Capture the cell that displays the provided text and extract its [x, y] central coordinate. 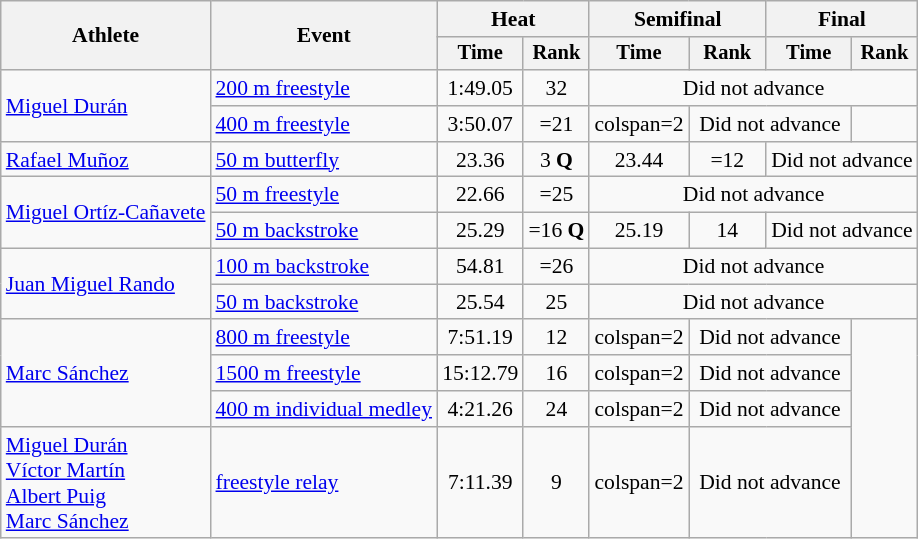
Athlete [106, 36]
14 [727, 231]
Miguel Durán [106, 106]
1:49.05 [480, 88]
800 m freestyle [324, 338]
=25 [556, 195]
=21 [556, 124]
7:11.39 [480, 483]
25 [556, 302]
23.44 [638, 160]
Final [842, 19]
9 [556, 483]
25.54 [480, 302]
15:12.79 [480, 373]
25.19 [638, 231]
50 m butterfly [324, 160]
32 [556, 88]
7:51.19 [480, 338]
23.36 [480, 160]
4:21.26 [480, 409]
3:50.07 [480, 124]
Juan Miguel Rando [106, 284]
Semifinal [678, 19]
400 m freestyle [324, 124]
400 m individual medley [324, 409]
12 [556, 338]
=26 [556, 267]
Miguel DuránVíctor MartínAlbert PuigMarc Sánchez [106, 483]
freestyle relay [324, 483]
Event [324, 36]
Heat [513, 19]
50 m freestyle [324, 195]
Rafael Muñoz [106, 160]
Marc Sánchez [106, 374]
54.81 [480, 267]
200 m freestyle [324, 88]
22.66 [480, 195]
100 m backstroke [324, 267]
3 Q [556, 160]
24 [556, 409]
=12 [727, 160]
Miguel Ortíz-Cañavete [106, 212]
16 [556, 373]
=16 Q [556, 231]
25.29 [480, 231]
1500 m freestyle [324, 373]
